Provide the (X, Y) coordinate of the cell's center where the given text is located.  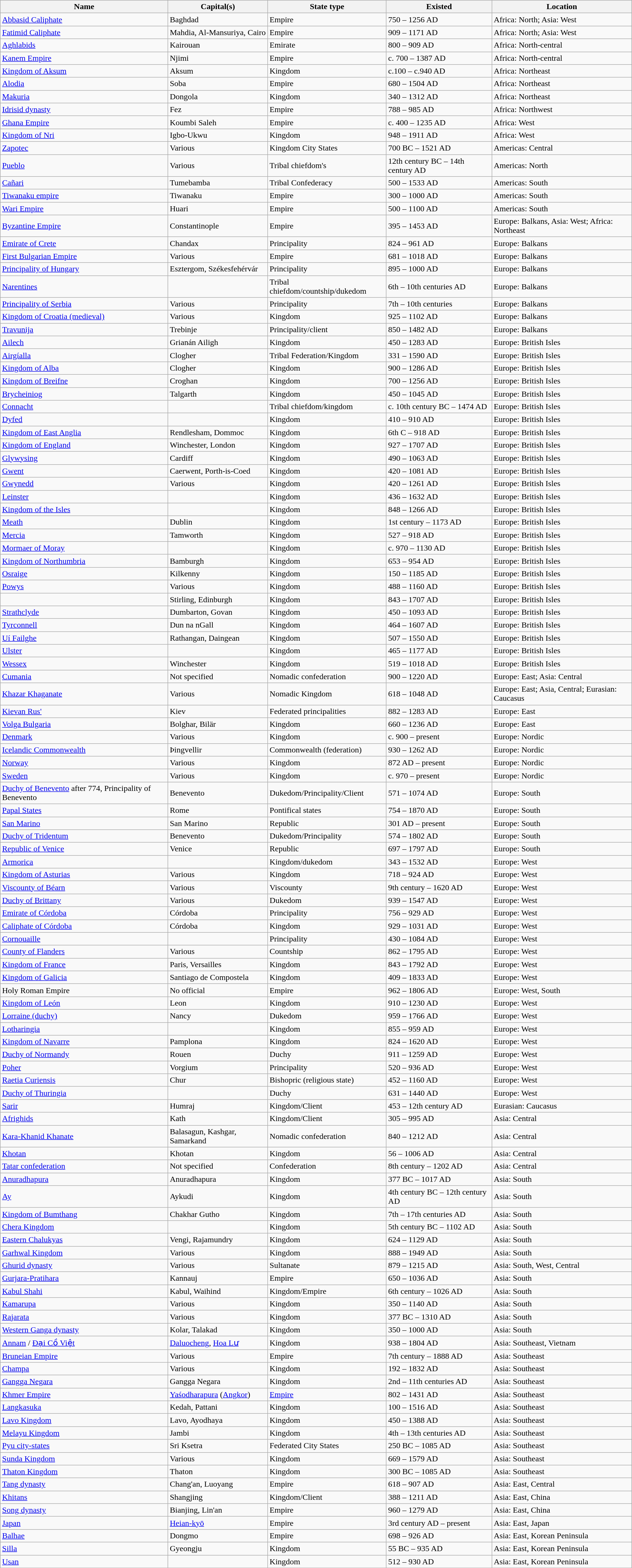
377 BC – 1310 AD (439, 1317)
Santiago de Compostela (218, 977)
Sweden (84, 775)
680 – 1504 AD (439, 84)
Melayu Kingdom (84, 1433)
Grianán Ailigh (218, 342)
6th C – 918 AD (439, 432)
Rajarata (84, 1317)
Tiwanaku (218, 196)
Soba (218, 84)
c.100 – c.940 AD (439, 71)
Kingdom of the Isles (84, 509)
Connacht (84, 407)
750 – 1256 AD (439, 20)
Volga Bulgaria (84, 724)
Rome (218, 810)
Viscounty (327, 887)
Esztergom, Székesfehérvár (218, 269)
Tribal chiefdom/countship/dukedom (327, 286)
872 AD – present (439, 763)
100 – 1516 AD (439, 1407)
Rouen (218, 1055)
350 – 1140 AD (439, 1304)
Tumebamba (218, 183)
Khmer Empire (84, 1394)
300 – 1000 AD (439, 196)
7th century – 1888 AD (439, 1356)
Airgíalla (84, 355)
Kingdom of Nri (84, 135)
377 BC – 1017 AD (439, 1179)
Tamworth (218, 535)
900 – 1220 AD (439, 676)
Uí Failghe (84, 638)
300 BC – 1085 AD (439, 1471)
Cumania (84, 676)
Africa: Northwest (562, 109)
55 BC – 935 AD (439, 1548)
Talgarth (218, 394)
Aykudi (218, 1196)
Pamplona (218, 1042)
Europe: East; Asia, Central; Eurasian: Caucasus (562, 694)
Wessex (84, 664)
Chera Kingdom (84, 1227)
Langkasuka (84, 1407)
465 – 1177 AD (439, 651)
754 – 1870 AD (439, 810)
Narentines (84, 286)
Njimi (218, 58)
Heian-kyō (218, 1523)
c. 700 – 1387 AD (439, 58)
Stirling, Edinburgh (218, 599)
Asia: East, Central (562, 1484)
Chakhar Gutho (218, 1214)
Zapotec (84, 148)
Sultanate (327, 1266)
718 – 924 AD (439, 875)
Baghdad (218, 20)
Balasagun, Kashgar, Samarkand (218, 1136)
Japan (84, 1523)
Sunda Kingdom (84, 1459)
Tatar confederation (84, 1166)
888 – 1949 AD (439, 1253)
Fatimid Caliphate (84, 32)
Dyfed (84, 420)
850 – 1482 AD (439, 329)
Lorraine (duchy) (84, 1016)
8th century – 1202 AD (439, 1166)
909 – 1171 AD (439, 32)
Asia: Southeast, Vietnam (562, 1343)
Capital(s) (218, 7)
Balhae (84, 1536)
Thaton Kingdom (84, 1471)
Kabul, Waihind (218, 1291)
681 – 1018 AD (439, 256)
c. 970 – 1130 AD (439, 548)
Kairouan (218, 45)
700 BC – 1521 AD (439, 148)
Aksum (218, 71)
Duchy of Benevento after 774, Principality of Benevento (84, 793)
Khazar Khaganate (84, 694)
Winchester, London (218, 445)
862 – 1795 AD (439, 952)
Kingdom of France (84, 964)
Kingdom of Navarre (84, 1042)
Lavo Kingdom (84, 1420)
Pueblo (84, 165)
Cornouaille (84, 939)
Kingdom of Northumbria (84, 561)
Caerwent, Porth-is-Coed (218, 471)
Europe: East; Asia: Central (562, 676)
5th century BC – 1102 AD (439, 1227)
7th – 10th centuries (439, 304)
900 – 1286 AD (439, 368)
Vengi, Rajamundry (218, 1240)
Bamburgh (218, 561)
Cardiff (218, 458)
Bolghar, Bilär (218, 724)
Bruneian Empire (84, 1356)
Eastern Chalukyas (84, 1240)
Þingvellir (218, 750)
9th century – 1620 AD (439, 887)
Thaton (218, 1471)
Lotharingia (84, 1029)
Tribal Confederacy (327, 183)
Winchester (218, 664)
Kingdom of England (84, 445)
Kingdom of Croatia (medieval) (84, 317)
Ailech (84, 342)
c. 970 – present (439, 775)
Denmark (84, 737)
409 – 1833 AD (439, 977)
Kilkenny (218, 574)
Abbasid Caliphate (84, 20)
Existed (439, 7)
Tribal chiefdom/kingdom (327, 407)
Dukedom/Principality (327, 836)
Principality of Hungary (84, 269)
Sri Ksetra (218, 1446)
938 – 1804 AD (439, 1343)
520 – 936 AD (439, 1067)
631 – 1440 AD (439, 1093)
Cañari (84, 183)
Europe: Balkans, Asia: West; Africa: Northeast (562, 226)
c. 400 – 1235 AD (439, 122)
Byzantine Empire (84, 226)
512 – 930 AD (439, 1561)
Gwent (84, 471)
Location (562, 7)
Armorica (84, 862)
Poher (84, 1067)
Chang'an, Luoyang (218, 1484)
Vorgium (218, 1067)
Kingdom/Empire (327, 1291)
800 – 909 AD (439, 45)
500 – 1100 AD (439, 209)
343 – 1532 AD (439, 862)
150 – 1185 AD (439, 574)
Nancy (218, 1016)
Pyu city-states (84, 1446)
Bishopric (religious state) (327, 1080)
Dublin (218, 522)
Travunija (84, 329)
Emirate (327, 45)
879 – 1215 AD (439, 1266)
Venice (218, 849)
Principality/client (327, 329)
669 – 1579 AD (439, 1459)
1st century – 1173 AD (439, 522)
Song dynasty (84, 1510)
Osraige (84, 574)
430 – 1084 AD (439, 939)
Raetia Curiensis (84, 1080)
12th century BC – 14th century AD (439, 165)
2nd – 11th centuries AD (439, 1382)
960 – 1279 AD (439, 1510)
Trebinje (218, 329)
824 – 961 AD (439, 243)
Federated City States (327, 1446)
Papal States (84, 810)
Gwynedd (84, 484)
Silla (84, 1548)
Caliphate of Córdoba (84, 926)
Powys (84, 586)
488 – 1160 AD (439, 586)
624 – 1129 AD (439, 1240)
Ulster (84, 651)
County of Flanders (84, 952)
618 – 907 AD (439, 1484)
910 – 1230 AD (439, 1003)
Kath (218, 1119)
Usan (84, 1561)
Yaśodharapura (Angkor) (218, 1394)
Strathclyde (84, 612)
Kingdom of Asturias (84, 875)
Kabul Shahi (84, 1291)
420 – 1081 AD (439, 471)
Lavo, Ayodhaya (218, 1420)
Emirate of Crete (84, 243)
Shangjing (218, 1497)
618 – 1048 AD (439, 694)
Kiev (218, 711)
895 – 1000 AD (439, 269)
Rendlesham, Dommoc (218, 432)
653 – 954 AD (439, 561)
Wari Empire (84, 209)
Kingdom of Aksum (84, 71)
4th – 13th centuries AD (439, 1433)
Rathangan, Daingean (218, 638)
843 – 1792 AD (439, 964)
Idrisid dynasty (84, 109)
700 – 1256 AD (439, 381)
Garhwal Kingdom (84, 1253)
Duchy of Thuringia (84, 1093)
First Bulgarian Empire (84, 256)
Dumbarton, Govan (218, 612)
962 – 1806 AD (439, 990)
939 – 1547 AD (439, 900)
Ghurid dynasty (84, 1266)
453 – 12th century AD (439, 1106)
Americas: North (562, 165)
Kannauj (218, 1278)
305 – 995 AD (439, 1119)
Daluocheng, Hoa Lư (218, 1343)
Dun na nGall (218, 625)
Kingdom of León (84, 1003)
Humraj (218, 1106)
843 – 1707 AD (439, 599)
824 – 1620 AD (439, 1042)
Tang dynasty (84, 1484)
Kingdom of East Anglia (84, 432)
925 – 1102 AD (439, 317)
Kingdom of Alba (84, 368)
Kedah, Pattani (218, 1407)
Mormaer of Moray (84, 548)
Mercia (84, 535)
Kanem Empire (84, 58)
Leon (218, 1003)
948 – 1911 AD (439, 135)
Gyeongju (218, 1548)
Paris, Versailles (218, 964)
855 – 959 AD (439, 1029)
464 – 1607 AD (439, 625)
450 – 1093 AD (439, 612)
Europe: West, South (562, 990)
911 – 1259 AD (439, 1055)
Kolar, Talakad (218, 1330)
c. 10th century BC – 1474 AD (439, 407)
56 – 1006 AD (439, 1153)
959 – 1766 AD (439, 1016)
660 – 1236 AD (439, 724)
Kingdom of Galicia (84, 977)
301 AD – present (439, 823)
507 – 1550 AD (439, 638)
410 – 910 AD (439, 420)
6th – 10th centuries AD (439, 286)
Fez (218, 109)
Afrighids (84, 1119)
Glywysing (84, 458)
Alodia (84, 84)
Asia: East, Japan (562, 1523)
7th – 17th centuries AD (439, 1214)
Ay (84, 1196)
Dongmo (218, 1536)
Annam / Đại Cồ Việt (84, 1343)
Aghlabids (84, 45)
331 – 1590 AD (439, 355)
840 – 1212 AD (439, 1136)
Igbo-Ukwu (218, 135)
Asia: South, West, Central (562, 1266)
Brycheiniog (84, 394)
Holy Roman Empire (84, 990)
927 – 1707 AD (439, 445)
Name (84, 7)
Dongola (218, 97)
Kingdom of Bumthang (84, 1214)
Makuria (84, 97)
450 – 1283 AD (439, 342)
519 – 1018 AD (439, 664)
4th century BC – 12th century AD (439, 1196)
Khitans (84, 1497)
Leinster (84, 497)
Viscounty of Béarn (84, 887)
420 – 1261 AD (439, 484)
350 – 1000 AD (439, 1330)
436 – 1632 AD (439, 497)
848 – 1266 AD (439, 509)
Sarir (84, 1106)
574 – 1802 AD (439, 836)
395 – 1453 AD (439, 226)
697 – 1797 AD (439, 849)
500 – 1533 AD (439, 183)
Chur (218, 1080)
c. 900 – present (439, 737)
Bianjing, Lin'an (218, 1510)
756 – 929 AD (439, 913)
Duchy of Brittany (84, 900)
490 – 1063 AD (439, 458)
Champa (84, 1369)
929 – 1031 AD (439, 926)
Icelandic Commonwealth (84, 750)
Emirate of Córdoba (84, 913)
Confederation (327, 1166)
340 – 1312 AD (439, 97)
Mahdia, Al-Mansuriya, Cairo (218, 32)
Tiwanaku empire (84, 196)
452 – 1160 AD (439, 1080)
Tribal chiefdom's (327, 165)
192 – 1832 AD (439, 1369)
450 – 1388 AD (439, 1420)
Eurasian: Caucasus (562, 1106)
Commonwealth (federation) (327, 750)
Ghana Empire (84, 122)
Tyrconnell (84, 625)
Principality of Serbia (84, 304)
802 – 1431 AD (439, 1394)
Western Ganga dynasty (84, 1330)
Countship (327, 952)
Norway (84, 763)
527 – 918 AD (439, 535)
450 – 1045 AD (439, 394)
Americas: Central (562, 148)
Jambi (218, 1433)
3rd century AD – present (439, 1523)
Dukedom/Principality/Client (327, 793)
930 – 1262 AD (439, 750)
Kingdom of Breifne (84, 381)
Kingdom City States (327, 148)
698 – 926 AD (439, 1536)
No official (218, 990)
Nomadic Kingdom (327, 694)
Federated principalities (327, 711)
Huari (218, 209)
788 – 985 AD (439, 109)
650 – 1036 AD (439, 1278)
571 – 1074 AD (439, 793)
250 BC – 1085 AD (439, 1446)
Republic of Venice (84, 849)
State type (327, 7)
882 – 1283 AD (439, 711)
Koumbi Saleh (218, 122)
Duchy of Tridentum (84, 836)
Tribal Federation/Kingdom (327, 355)
Pontifical states (327, 810)
Kara-Khanid Khanate (84, 1136)
Chandax (218, 243)
Gurjara-Pratihara (84, 1278)
6th century – 1026 AD (439, 1291)
Croghan (218, 381)
Meath (84, 522)
Kingdom/dukedom (327, 862)
Constantinople (218, 226)
Kamarupa (84, 1304)
Duchy of Normandy (84, 1055)
388 – 1211 AD (439, 1497)
Kievan Rus' (84, 711)
